Detect which cell encompasses the target text, then output its (X, Y) center coordinate. 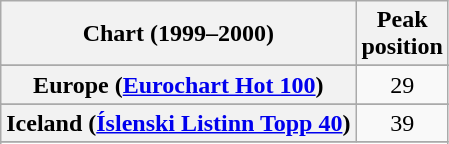
Chart (1999–2000) (178, 34)
39 (402, 123)
Europe (Eurochart Hot 100) (178, 85)
Peakposition (402, 34)
29 (402, 85)
Iceland (Íslenski Listinn Topp 40) (178, 123)
